From the cell containing the given text, extract its center point as [X, Y] coordinate. 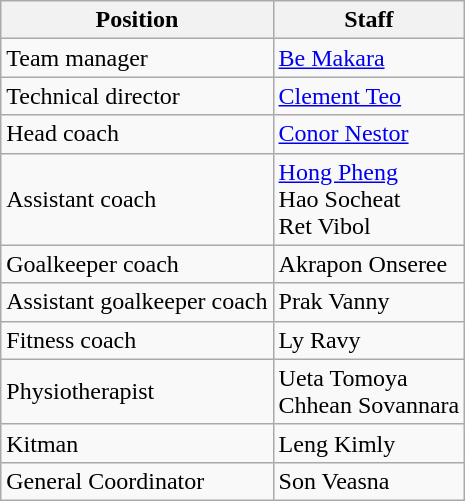
Kitman [137, 443]
Hong Pheng Hao Socheat Ret Vibol [369, 199]
Clement Teo [369, 96]
Be Makara [369, 58]
Assistant goalkeeper coach [137, 302]
Ly Ravy [369, 340]
Technical director [137, 96]
General Coordinator [137, 481]
Team manager [137, 58]
Fitness coach [137, 340]
Akrapon Onseree [369, 264]
Son Veasna [369, 481]
Position [137, 20]
Staff [369, 20]
Ueta Tomoya Chhean Sovannara [369, 392]
Goalkeeper coach [137, 264]
Assistant coach [137, 199]
Physiotherapist [137, 392]
Conor Nestor [369, 134]
Leng Kimly [369, 443]
Prak Vanny [369, 302]
Head coach [137, 134]
